Return [x, y] of the center of cell containing provided text 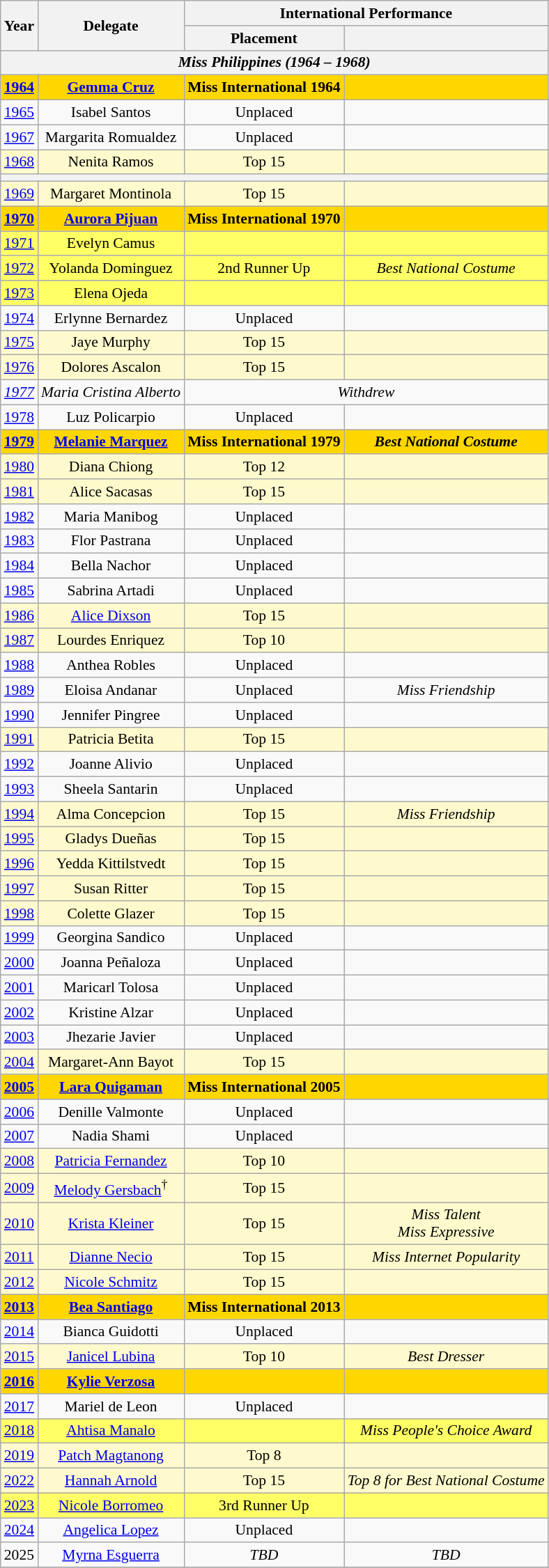
Margarita Romualdez [111, 137]
Jhezarie Javier [111, 1037]
International Performance [366, 13]
1970 [20, 219]
2016 [20, 1381]
1991 [20, 739]
2008 [20, 1161]
1988 [20, 666]
2003 [20, 1037]
Dianne Necio [111, 1257]
1983 [20, 541]
2nd Runner Up [264, 269]
Diana Chiong [111, 467]
1969 [20, 194]
Alice Dixson [111, 616]
Elena Ojeda [111, 293]
2023 [20, 1505]
Dolores Ascalon [111, 368]
1984 [20, 566]
Withdrew [366, 393]
Sheela Santarin [111, 790]
Miss TalentMiss Expressive [446, 1224]
2006 [20, 1112]
Nadia Shami [111, 1136]
Margaret Montinola [111, 194]
Hannah Arnold [111, 1481]
1977 [20, 393]
1964 [20, 88]
1995 [20, 839]
Eloisa Andanar [111, 690]
Janicel Lubina [111, 1357]
Nicole Schmitz [111, 1283]
2000 [20, 963]
1986 [20, 616]
Miss International 1979 [264, 442]
Evelyn Camus [111, 244]
1973 [20, 293]
2017 [20, 1406]
Melody Gersbach† [111, 1188]
1965 [20, 113]
Bianca Guidotti [111, 1332]
1967 [20, 137]
1985 [20, 591]
Denille Valmonte [111, 1112]
2005 [20, 1087]
1976 [20, 368]
Delegate [111, 25]
Aurora Pijuan [111, 219]
1998 [20, 914]
2014 [20, 1332]
2024 [20, 1530]
2001 [20, 988]
Ahtisa Manalo [111, 1431]
Top 8 [264, 1456]
Jennifer Pingree [111, 715]
Kristine Alzar [111, 1012]
Alice Sacasas [111, 492]
Top 12 [264, 467]
Susan Ritter [111, 888]
Nicole Borromeo [111, 1505]
Yolanda Dominguez [111, 269]
Year [20, 25]
Krista Kleiner [111, 1224]
2007 [20, 1136]
Margaret-Ann Bayot [111, 1063]
2002 [20, 1012]
Myrna Esguerra [111, 1555]
Flor Pastrana [111, 541]
Melanie Marquez [111, 442]
Placement [264, 38]
1972 [20, 269]
1997 [20, 888]
1981 [20, 492]
1971 [20, 244]
2013 [20, 1307]
3rd Runner Up [264, 1505]
Miss People's Choice Award [446, 1431]
Isabel Santos [111, 113]
Miss Internet Popularity [446, 1257]
Miss Philippines (1964 – 1968) [274, 63]
Kylie Verzosa [111, 1381]
2015 [20, 1357]
Lara Quigaman [111, 1087]
1975 [20, 343]
Patricia Betita [111, 739]
Jaye Murphy [111, 343]
1992 [20, 765]
Top 8 for Best National Costume [446, 1481]
1978 [20, 417]
1999 [20, 938]
1989 [20, 690]
1990 [20, 715]
1979 [20, 442]
Miss International 1964 [264, 88]
2025 [20, 1555]
Lourdes Enriquez [111, 641]
Angelica Lopez [111, 1530]
1980 [20, 467]
Georgina Sandico [111, 938]
Miss International 2013 [264, 1307]
2018 [20, 1431]
1968 [20, 162]
Luz Policarpio [111, 417]
Bea Santiago [111, 1307]
2011 [20, 1257]
1993 [20, 790]
2004 [20, 1063]
Best Dresser [446, 1357]
Patricia Fernandez [111, 1161]
Gemma Cruz [111, 88]
Maricarl Tolosa [111, 988]
Sabrina Artadi [111, 591]
1974 [20, 318]
Colette Glazer [111, 914]
2012 [20, 1283]
Patch Magtanong [111, 1456]
Anthea Robles [111, 666]
2010 [20, 1224]
2019 [20, 1456]
Bella Nachor [111, 566]
2009 [20, 1188]
Joanna Peñaloza [111, 963]
Erlynne Bernardez [111, 318]
Nenita Ramos [111, 162]
Miss International 2005 [264, 1087]
Yedda Kittilstvedt [111, 864]
1987 [20, 641]
Gladys Dueñas [111, 839]
1982 [20, 517]
1994 [20, 814]
Joanne Alivio [111, 765]
Maria Cristina Alberto [111, 393]
Miss International 1970 [264, 219]
Maria Manibog [111, 517]
Mariel de Leon [111, 1406]
1996 [20, 864]
2022 [20, 1481]
Alma Concepcion [111, 814]
